Pinpoint the cell where the given text exists, returning its [X, Y] midpoint coordinate. 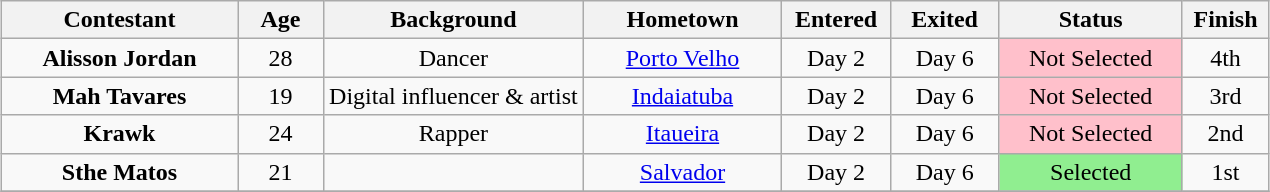
Contestant [119, 20]
Sthe Matos [119, 172]
2nd [1225, 134]
28 [281, 58]
Dancer [454, 58]
19 [281, 96]
Rapper [454, 134]
Entered [836, 20]
Alisson Jordan [119, 58]
Age [281, 20]
Itaueira [682, 134]
Porto Velho [682, 58]
Mah Tavares [119, 96]
Hometown [682, 20]
3rd [1225, 96]
Status [1091, 20]
Indaiatuba [682, 96]
Digital influencer & artist [454, 96]
1st [1225, 172]
Krawk [119, 134]
Background [454, 20]
Finish [1225, 20]
24 [281, 134]
Selected [1091, 172]
4th [1225, 58]
Exited [944, 20]
Salvador [682, 172]
21 [281, 172]
